Detect which cell encompasses the target text, then output its [x, y] center coordinate. 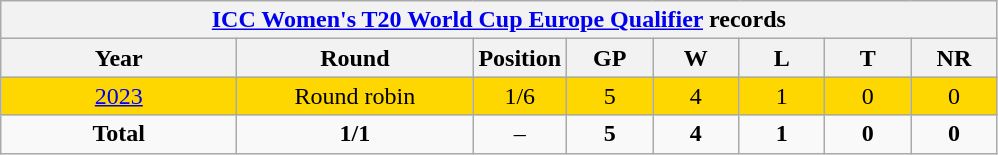
T [868, 58]
NR [954, 58]
2023 [119, 96]
Total [119, 134]
Year [119, 58]
W [696, 58]
– [520, 134]
Round [355, 58]
ICC Women's T20 World Cup Europe Qualifier records [499, 20]
L [782, 58]
1/1 [355, 134]
Position [520, 58]
Round robin [355, 96]
GP [610, 58]
1/6 [520, 96]
